Return [X, Y] of the center of cell containing provided text 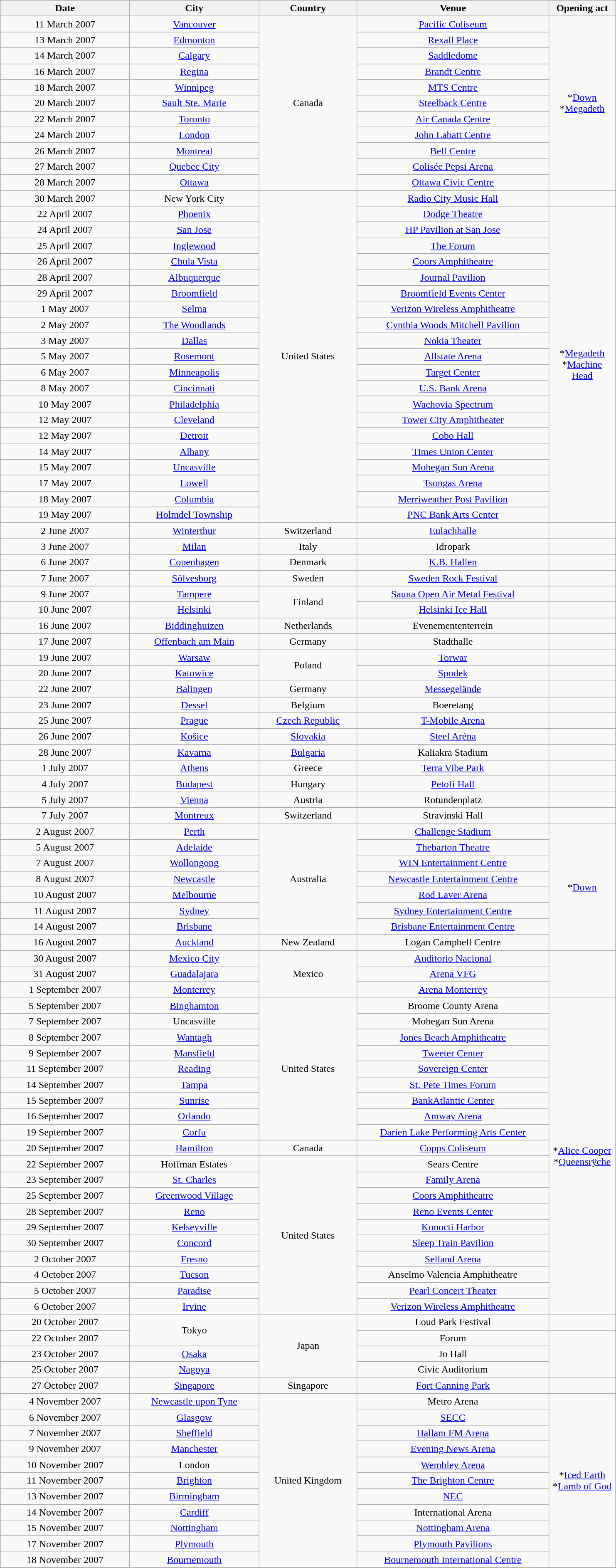
13 November 2007 [65, 1496]
27 October 2007 [65, 1385]
*Down [582, 887]
25 June 2007 [65, 721]
28 June 2007 [65, 752]
City [195, 8]
Wembley Arena [453, 1464]
Concord [195, 1243]
7 September 2007 [65, 1021]
Tsongas Arena [453, 483]
Perth [195, 831]
Tokyo [195, 1330]
Rotundenplatz [453, 800]
7 June 2007 [65, 578]
Katowice [195, 673]
Holmdel Township [195, 515]
Selland Arena [453, 1259]
Hoffman Estates [195, 1164]
Slovakia [308, 737]
Poland [308, 665]
San Jose [195, 230]
Cobo Hall [453, 435]
Challenge Stadium [453, 831]
SECC [453, 1417]
Eulachhalle [453, 531]
11 March 2007 [65, 24]
Brisbane Entertainment Centre [453, 926]
2 October 2007 [65, 1259]
Amway Arena [453, 1116]
Greenwood Village [195, 1195]
Melbourne [195, 895]
Petofi Hall [453, 784]
Finland [308, 602]
24 March 2007 [65, 135]
Target Center [453, 372]
26 March 2007 [65, 151]
19 June 2007 [65, 657]
3 June 2007 [65, 547]
7 August 2007 [65, 863]
Sydney Entertainment Centre [453, 910]
Newcastle [195, 879]
Kavarna [195, 752]
Lowell [195, 483]
22 June 2007 [65, 689]
Stadthalle [453, 641]
Steelback Centre [453, 103]
Warsaw [195, 657]
25 September 2007 [65, 1195]
Cynthia Woods Mitchell Pavilion [453, 325]
Chula Vista [195, 262]
Sheffield [195, 1433]
Forum [453, 1338]
10 June 2007 [65, 610]
Sunrise [195, 1101]
Newcastle upon Tyne [195, 1401]
Albany [195, 451]
28 September 2007 [65, 1212]
Hamilton [195, 1148]
1 May 2007 [65, 309]
19 September 2007 [65, 1132]
22 March 2007 [65, 119]
Bournemouth [195, 1560]
Japan [308, 1346]
14 August 2007 [65, 926]
Metro Arena [453, 1401]
25 October 2007 [65, 1370]
Auckland [195, 942]
7 July 2007 [65, 816]
Brisbane [195, 926]
Irvine [195, 1306]
Montreal [195, 151]
31 August 2007 [65, 974]
Broome County Arena [453, 1006]
Brighton [195, 1481]
Vancouver [195, 24]
Denmark [308, 562]
Plymouth Pavilions [453, 1544]
Messegelände [453, 689]
9 June 2007 [65, 594]
Albuquerque [195, 277]
Cardiff [195, 1512]
Rosemont [195, 356]
Quebec City [195, 166]
Sauna Open Air Metal Festival [453, 594]
4 October 2007 [65, 1275]
22 April 2007 [65, 214]
Rod Laver Arena [453, 895]
10 May 2007 [65, 404]
18 May 2007 [65, 499]
Times Union Center [453, 451]
Binghamton [195, 1006]
Fresno [195, 1259]
Colisée Pepsi Arena [453, 166]
Tweeter Center [453, 1053]
Monterrey [195, 990]
Paradise [195, 1291]
5 May 2007 [65, 356]
K.B. Hallen [453, 562]
Phoenix [195, 214]
6 November 2007 [65, 1417]
T-Mobile Arena [453, 721]
Tucson [195, 1275]
Athens [195, 768]
Evenemententerrein [453, 626]
Prague [195, 721]
7 November 2007 [65, 1433]
Nottingham Arena [453, 1528]
Birmingham [195, 1496]
Milan [195, 547]
Idropark [453, 547]
Detroit [195, 435]
Košice [195, 737]
2 June 2007 [65, 531]
Calgary [195, 56]
U.S. Bank Arena [453, 388]
New York City [195, 198]
Nokia Theater [453, 341]
Belgium [308, 705]
10 November 2007 [65, 1464]
Kelseyville [195, 1227]
Sovereign Center [453, 1069]
20 September 2007 [65, 1148]
Offenbach am Main [195, 641]
15 November 2007 [65, 1528]
Terra Vibe Park [453, 768]
Anselmo Valencia Amphitheatre [453, 1275]
WIN Entertainment Centre [453, 863]
28 April 2007 [65, 277]
Helsinki [195, 610]
United Kingdom [308, 1481]
Selma [195, 309]
Torwar [453, 657]
Ottawa Civic Centre [453, 182]
26 April 2007 [65, 262]
Kaliakra Stadium [453, 752]
Air Canada Centre [453, 119]
23 October 2007 [65, 1354]
Balingen [195, 689]
Bournemouth International Centre [453, 1560]
Wachovia Spectrum [453, 404]
Copps Coliseum [453, 1148]
16 June 2007 [65, 626]
10 August 2007 [65, 895]
Sears Centre [453, 1164]
Mexico City [195, 958]
29 April 2007 [65, 293]
Bulgaria [308, 752]
24 April 2007 [65, 230]
9 November 2007 [65, 1449]
23 June 2007 [65, 705]
Ottawa [195, 182]
4 July 2007 [65, 784]
6 October 2007 [65, 1306]
Reno [195, 1212]
22 October 2007 [65, 1338]
Auditorio Nacional [453, 958]
Cincinnati [195, 388]
St. Pete Times Forum [453, 1085]
HP Pavilion at San Jose [453, 230]
16 August 2007 [65, 942]
Dallas [195, 341]
Columbia [195, 499]
2 August 2007 [65, 831]
30 March 2007 [65, 198]
Osaka [195, 1354]
Logan Campbell Centre [453, 942]
Newcastle Entertainment Centre [453, 879]
15 May 2007 [65, 467]
3 May 2007 [65, 341]
Italy [308, 547]
Winnipeg [195, 87]
2 May 2007 [65, 325]
Thebarton Theatre [453, 847]
Pearl Concert Theater [453, 1291]
14 May 2007 [65, 451]
Cleveland [195, 420]
19 May 2007 [65, 515]
8 September 2007 [65, 1037]
8 August 2007 [65, 879]
26 June 2007 [65, 737]
Reno Events Center [453, 1212]
11 November 2007 [65, 1481]
Vienna [195, 800]
Budapest [195, 784]
*Megadeth*Machine Head [582, 364]
Saddledome [453, 56]
Arena VFG [453, 974]
The Woodlands [195, 325]
Boeretang [453, 705]
Wantagh [195, 1037]
Sydney [195, 910]
Jones Beach Amphitheatre [453, 1037]
17 November 2007 [65, 1544]
Country [308, 8]
Radio City Music Hall [453, 198]
Helsinki Ice Hall [453, 610]
Hallam FM Arena [453, 1433]
Broomfield [195, 293]
11 August 2007 [65, 910]
Montreux [195, 816]
30 August 2007 [65, 958]
16 March 2007 [65, 72]
Australia [308, 879]
Merriweather Post Pavilion [453, 499]
Reading [195, 1069]
Czech Republic [308, 721]
Tampere [195, 594]
Corfu [195, 1132]
14 March 2007 [65, 56]
9 September 2007 [65, 1053]
Winterthur [195, 531]
Opening act [582, 8]
1 July 2007 [65, 768]
13 March 2007 [65, 40]
14 September 2007 [65, 1085]
Dessel [195, 705]
Philadelphia [195, 404]
Bell Centre [453, 151]
11 September 2007 [65, 1069]
Spodek [453, 673]
Toronto [195, 119]
5 October 2007 [65, 1291]
Wollongong [195, 863]
5 August 2007 [65, 847]
1 September 2007 [65, 990]
*Down*Megadeth [582, 103]
20 June 2007 [65, 673]
Date [65, 8]
Loud Park Festival [453, 1322]
Rexall Place [453, 40]
St. Charles [195, 1180]
28 March 2007 [65, 182]
Nagoya [195, 1370]
Glasgow [195, 1417]
Sault Ste. Marie [195, 103]
New Zealand [308, 942]
Guadalajara [195, 974]
*Iced Earth*Lamb of God [582, 1481]
Tampa [195, 1085]
Sleep Train Pavilion [453, 1243]
6 May 2007 [65, 372]
Sölvesborg [195, 578]
23 September 2007 [65, 1180]
30 September 2007 [65, 1243]
Inglewood [195, 246]
Venue [453, 8]
18 November 2007 [65, 1560]
Orlando [195, 1116]
The Forum [453, 246]
17 June 2007 [65, 641]
*Alice Cooper*Queensrÿche [582, 1156]
Netherlands [308, 626]
Pacific Coliseum [453, 24]
Minneapolis [195, 372]
Mexico [308, 974]
NEC [453, 1496]
20 March 2007 [65, 103]
Jo Hall [453, 1354]
27 March 2007 [65, 166]
Broomfield Events Center [453, 293]
Nottingham [195, 1528]
17 May 2007 [65, 483]
Fort Canning Park [453, 1385]
16 September 2007 [65, 1116]
5 July 2007 [65, 800]
John Labatt Centre [453, 135]
Manchester [195, 1449]
29 September 2007 [65, 1227]
14 November 2007 [65, 1512]
Regina [195, 72]
22 September 2007 [65, 1164]
Steel Aréna [453, 737]
The Brighton Centre [453, 1481]
Konocti Harbor [453, 1227]
Greece [308, 768]
Adelaide [195, 847]
International Arena [453, 1512]
Edmonton [195, 40]
Journal Pavilion [453, 277]
15 September 2007 [65, 1101]
Sweden Rock Festival [453, 578]
Dodge Theatre [453, 214]
8 May 2007 [65, 388]
Stravinski Hall [453, 816]
Brandt Centre [453, 72]
Austria [308, 800]
Hungary [308, 784]
Tower City Amphitheater [453, 420]
4 November 2007 [65, 1401]
MTS Centre [453, 87]
Sweden [308, 578]
Allstate Arena [453, 356]
Copenhagen [195, 562]
18 March 2007 [65, 87]
Biddinghuizen [195, 626]
Civic Auditorium [453, 1370]
BankAtlantic Center [453, 1101]
Family Arena [453, 1180]
Mansfield [195, 1053]
20 October 2007 [65, 1322]
5 September 2007 [65, 1006]
Arena Monterrey [453, 990]
25 April 2007 [65, 246]
PNC Bank Arts Center [453, 515]
Plymouth [195, 1544]
Darien Lake Performing Arts Center [453, 1132]
6 June 2007 [65, 562]
Evening News Arena [453, 1449]
